Detect which cell encompasses the target text, then output its (X, Y) center coordinate. 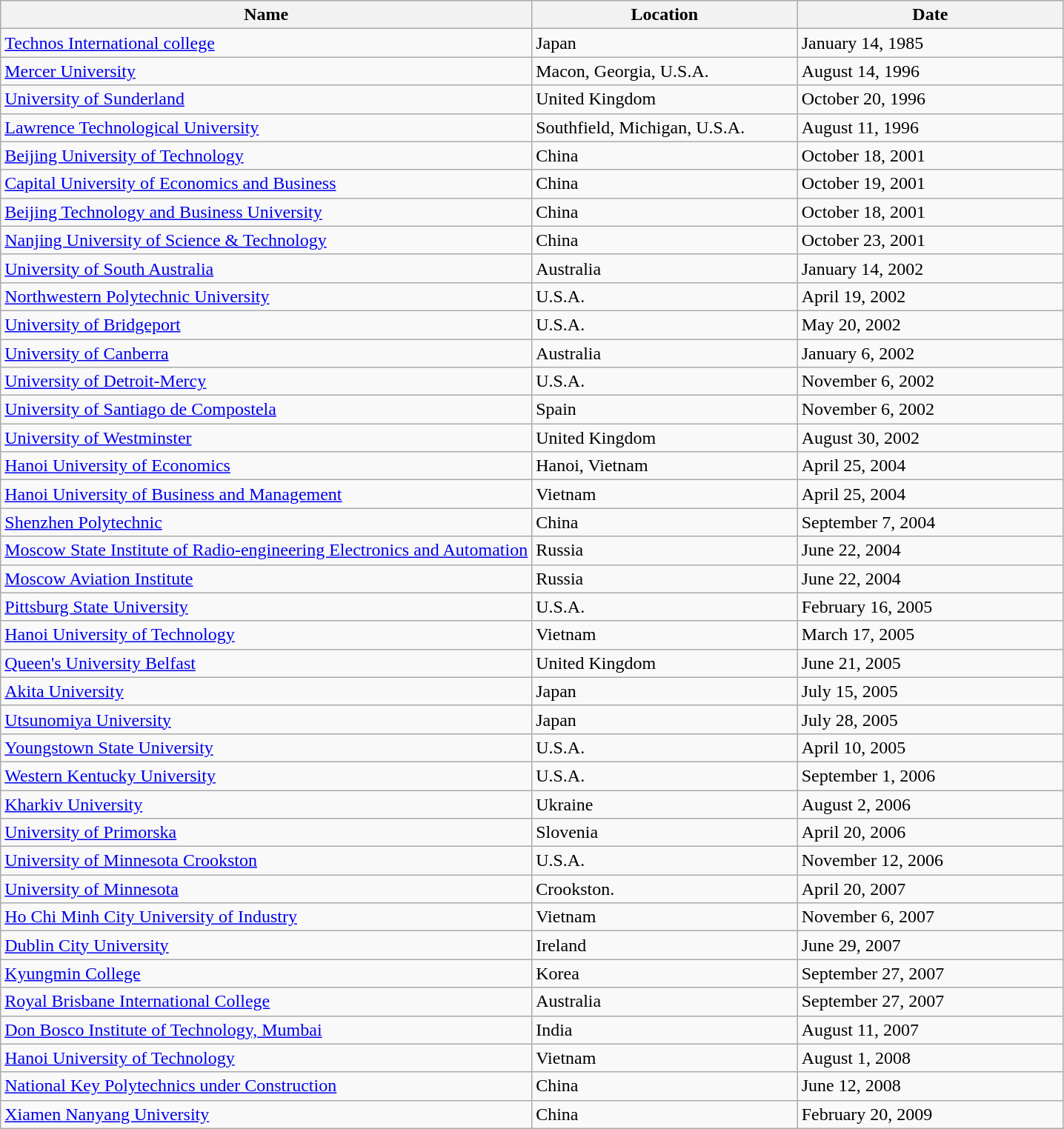
Ireland (665, 945)
Hanoi, Vietnam (665, 466)
August 14, 1996 (930, 71)
February 20, 2009 (930, 1114)
University of Minnesota Crookston (267, 861)
Location (665, 15)
November 6, 2007 (930, 917)
Korea (665, 973)
Name (267, 15)
Utsunomiya University (267, 719)
Kyungmin College (267, 973)
November 12, 2006 (930, 861)
August 2, 2006 (930, 804)
University of Bridgeport (267, 324)
Royal Brisbane International College (267, 1002)
September 1, 2006 (930, 776)
Beijing University of Technology (267, 156)
October 20, 1996 (930, 99)
Don Bosco Institute of Technology, Mumbai (267, 1030)
Capital University of Economics and Business (267, 184)
University of South Australia (267, 268)
January 14, 2002 (930, 268)
Kharkiv University (267, 804)
Slovenia (665, 833)
April 19, 2002 (930, 296)
University of Santiago de Compostela (267, 410)
Hanoi University of Business and Management (267, 494)
Mercer University (267, 71)
National Key Polytechnics under Construction (267, 1086)
April 20, 2007 (930, 889)
Pittsburg State University (267, 607)
Akita University (267, 691)
Macon, Georgia, U.S.A. (665, 71)
October 23, 2001 (930, 240)
Moscow Aviation Institute (267, 579)
Crookston. (665, 889)
August 30, 2002 (930, 438)
January 6, 2002 (930, 353)
Youngstown State University (267, 747)
Western Kentucky University (267, 776)
August 11, 2007 (930, 1030)
Moscow State Institute of Radio-engineering Electronics and Automation (267, 550)
Dublin City University (267, 945)
Beijing Technology and Business University (267, 212)
February 16, 2005 (930, 607)
July 28, 2005 (930, 719)
June 29, 2007 (930, 945)
August 1, 2008 (930, 1058)
Date (930, 15)
September 7, 2004 (930, 522)
January 14, 1985 (930, 43)
June 21, 2005 (930, 663)
Lawrence Technological University (267, 127)
Ukraine (665, 804)
Xiamen Nanyang University (267, 1114)
October 19, 2001 (930, 184)
University of Westminster (267, 438)
University of Canberra (267, 353)
Shenzhen Polytechnic (267, 522)
April 10, 2005 (930, 747)
Southfield, Michigan, U.S.A. (665, 127)
March 17, 2005 (930, 635)
Spain (665, 410)
Northwestern Polytechnic University (267, 296)
University of Primorska (267, 833)
Nanjing University of Science & Technology (267, 240)
University of Detroit-Mercy (267, 382)
Queen's University Belfast (267, 663)
Hanoi University of Economics (267, 466)
May 20, 2002 (930, 324)
India (665, 1030)
University of Sunderland (267, 99)
July 15, 2005 (930, 691)
June 12, 2008 (930, 1086)
Ho Chi Minh City University of Industry (267, 917)
April 20, 2006 (930, 833)
August 11, 1996 (930, 127)
Technos International college (267, 43)
University of Minnesota (267, 889)
